Scan for the cell matching the given text and deliver its [x, y] coordinate at center. 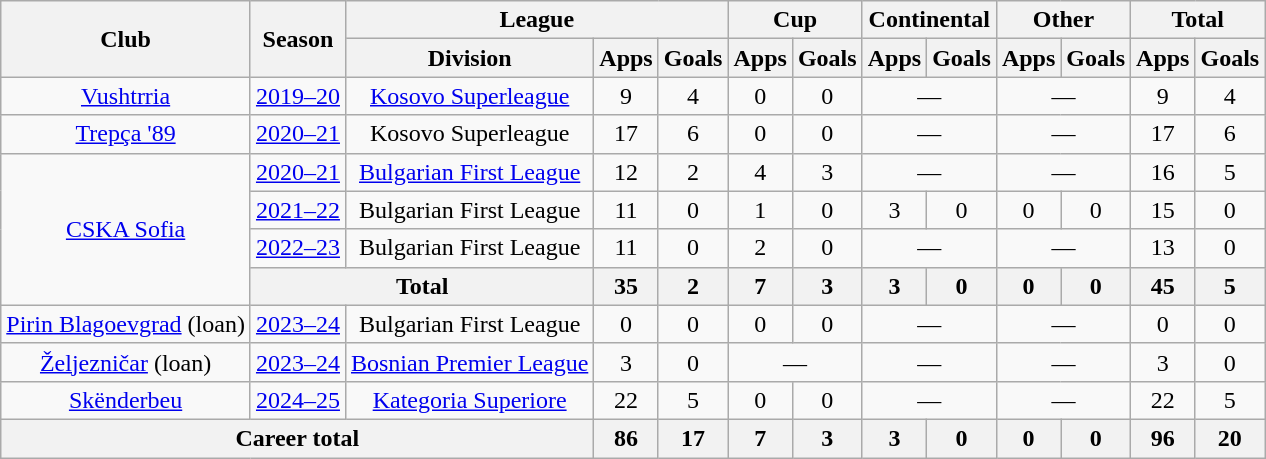
35 [626, 286]
Trepça '89 [126, 134]
2021–22 [298, 210]
Željezničar (loan) [126, 362]
Career total [298, 438]
League [536, 20]
45 [1163, 286]
Other [1063, 20]
2019–20 [298, 96]
15 [1163, 210]
Cup [795, 20]
Season [298, 39]
Continental [929, 20]
Skënderbeu [126, 400]
Pirin Blagoevgrad (loan) [126, 324]
13 [1163, 248]
12 [626, 172]
16 [1163, 172]
Bosnian Premier League [469, 362]
2024–25 [298, 400]
Club [126, 39]
Kategoria Superiore [469, 400]
CSKA Sofia [126, 229]
2022–23 [298, 248]
Division [469, 58]
1 [760, 210]
20 [1230, 438]
86 [626, 438]
Vushtrria [126, 96]
96 [1163, 438]
